Output the (X, Y) coordinate of the center of the cell containing the given text.  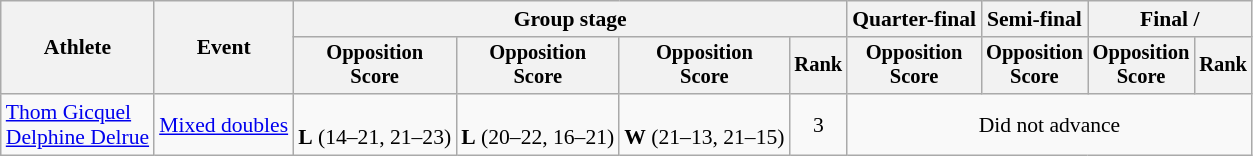
Quarter-final (914, 19)
L (14–21, 21–23) (374, 124)
Thom GicquelDelphine Delrue (78, 124)
Semi-final (1034, 19)
Mixed doubles (224, 124)
Event (224, 48)
L (20–22, 16–21) (538, 124)
W (21–13, 21–15) (704, 124)
Athlete (78, 48)
3 (818, 124)
Did not advance (1050, 124)
Group stage (570, 19)
Final / (1170, 19)
